Extract the [x, y] coordinate from the center of the cell holding the provided text.  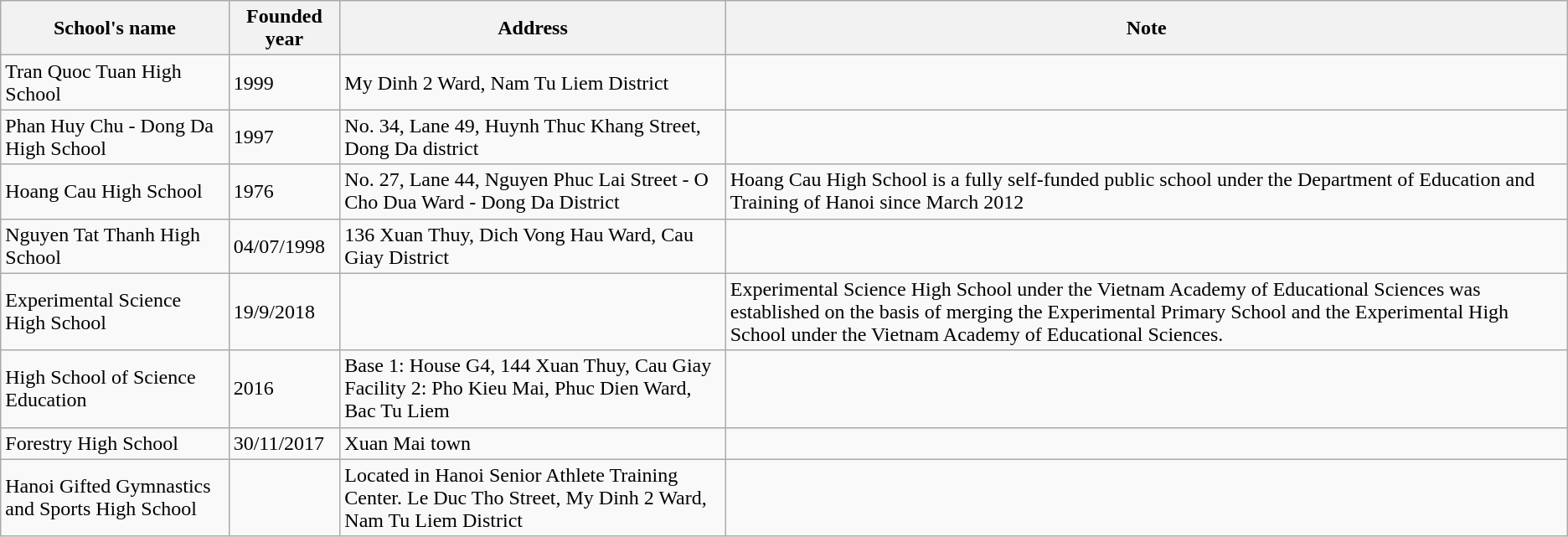
Note [1146, 28]
Hanoi Gifted Gymnastics and Sports High School [115, 498]
Located in Hanoi Senior Athlete Training Center. Le Duc Tho Street, My Dinh 2 Ward, Nam Tu Liem District [533, 498]
Nguyen Tat Thanh High School [115, 246]
Phan Huy Chu - Dong Da High School [115, 137]
04/07/1998 [285, 246]
Experimental Science High School [115, 312]
Forestry High School [115, 443]
My Dinh 2 Ward, Nam Tu Liem District [533, 82]
Tran Quoc Tuan High School [115, 82]
30/11/2017 [285, 443]
1999 [285, 82]
1976 [285, 191]
136 Xuan Thuy, Dich Vong Hau Ward, Cau Giay District [533, 246]
Hoang Cau High School [115, 191]
Founded year [285, 28]
Address [533, 28]
No. 27, Lane 44, Nguyen Phuc Lai Street - O Cho Dua Ward - Dong Da District [533, 191]
2016 [285, 389]
Base 1: House G4, 144 Xuan Thuy, Cau GiayFacility 2: Pho Kieu Mai, Phuc Dien Ward, Bac Tu Liem [533, 389]
Hoang Cau High School is a fully self-funded public school under the Department of Education and Training of Hanoi since March 2012 [1146, 191]
School's name [115, 28]
Xuan Mai town [533, 443]
High School of Science Education [115, 389]
19/9/2018 [285, 312]
1997 [285, 137]
No. 34, Lane 49, Huynh Thuc Khang Street, Dong Da district [533, 137]
